Capture the cell that displays the provided text and extract its [x, y] central coordinate. 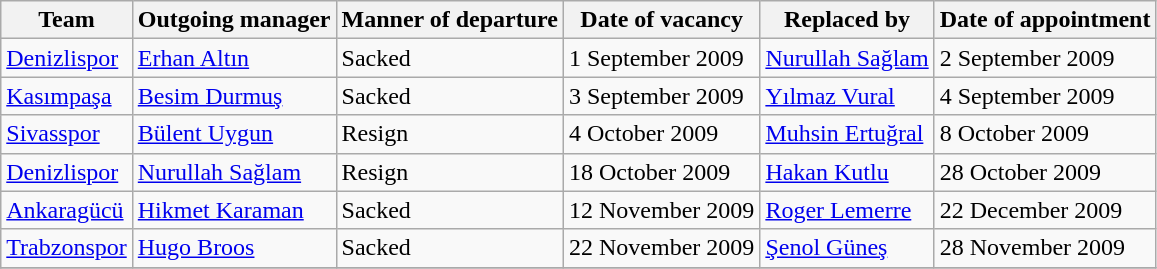
Kasımpaşa [67, 96]
Besim Durmuş [234, 96]
18 October 2009 [661, 172]
28 October 2009 [1045, 172]
12 November 2009 [661, 210]
Hikmet Karaman [234, 210]
Sivasspor [67, 134]
28 November 2009 [1045, 248]
Yılmaz Vural [847, 96]
Hakan Kutlu [847, 172]
22 December 2009 [1045, 210]
2 September 2009 [1045, 58]
Bülent Uygun [234, 134]
Replaced by [847, 20]
4 October 2009 [661, 134]
8 October 2009 [1045, 134]
4 September 2009 [1045, 96]
Erhan Altın [234, 58]
Manner of departure [450, 20]
22 November 2009 [661, 248]
Trabzonspor [67, 248]
Ankaragücü [67, 210]
1 September 2009 [661, 58]
Hugo Broos [234, 248]
Date of appointment [1045, 20]
Team [67, 20]
Outgoing manager [234, 20]
Muhsin Ertuğral [847, 134]
Roger Lemerre [847, 210]
3 September 2009 [661, 96]
Date of vacancy [661, 20]
Şenol Güneş [847, 248]
